Determine the (x, y) coordinate at the center of the cell enclosing the given text.  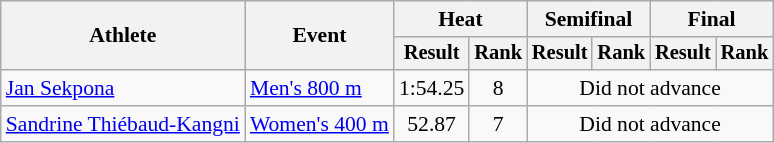
Event (320, 36)
8 (498, 88)
Heat (460, 19)
Final (712, 19)
Semifinal (588, 19)
Sandrine Thiébaud-Kangni (123, 124)
7 (498, 124)
Men's 800 m (320, 88)
Athlete (123, 36)
Women's 400 m (320, 124)
Jan Sekpona (123, 88)
52.87 (432, 124)
1:54.25 (432, 88)
